Determine the [x, y] coordinate at the center of the cell enclosing the given text.  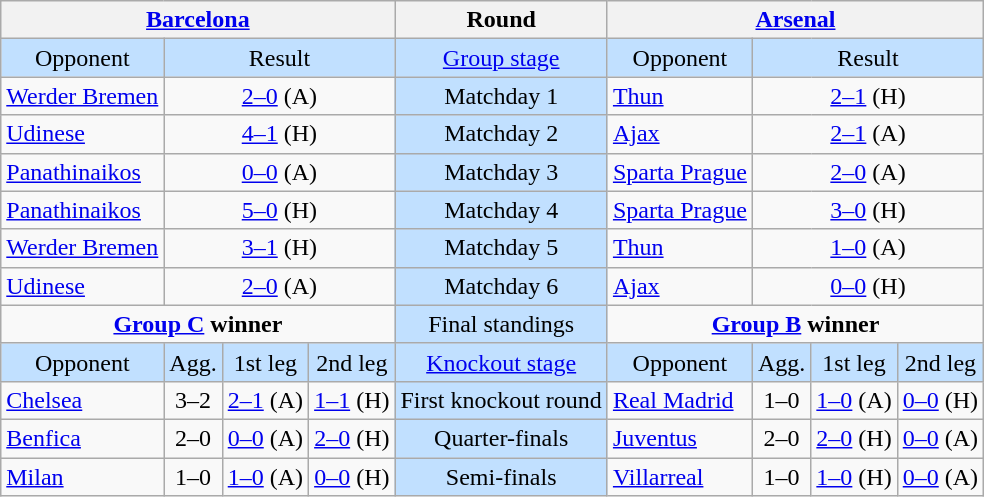
Juventus [680, 438]
Matchday 5 [501, 248]
Chelsea [82, 400]
Matchday 4 [501, 210]
Group stage [501, 58]
Quarter-finals [501, 438]
Milan [82, 477]
Barcelona [198, 20]
4–1 (H) [280, 134]
3–2 [193, 400]
Matchday 3 [501, 172]
Real Madrid [680, 400]
3–1 (H) [280, 248]
Arsenal [795, 20]
1–0 (H) [854, 477]
Group B winner [795, 324]
2–1 (H) [868, 96]
Matchday 1 [501, 96]
Benfica [82, 438]
Matchday 2 [501, 134]
Round [501, 20]
Matchday 6 [501, 286]
Group C winner [198, 324]
1–1 (H) [352, 400]
Final standings [501, 324]
Knockout stage [501, 362]
3–0 (H) [868, 210]
First knockout round [501, 400]
Semi-finals [501, 477]
5–0 (H) [280, 210]
Villarreal [680, 477]
